Search for the cell housing the specified text and yield its [x, y] center coordinate. 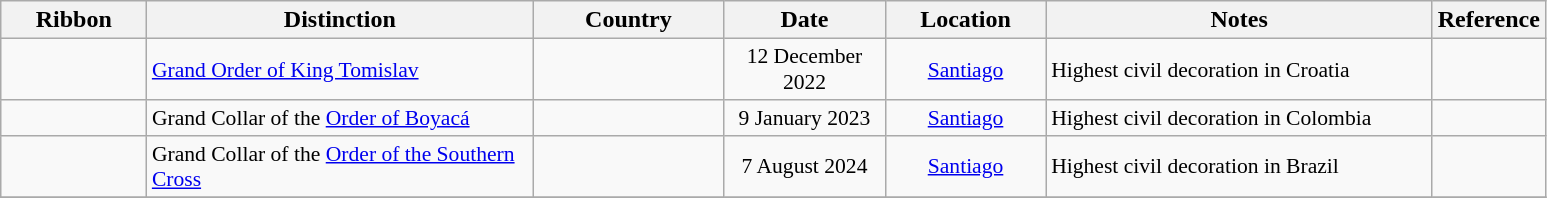
Highest civil decoration in Brazil [1239, 166]
12 December 2022 [804, 70]
7 August 2024 [804, 166]
Country [628, 20]
9 January 2023 [804, 118]
Location [966, 20]
Date [804, 20]
Highest civil decoration in Croatia [1239, 70]
Highest civil decoration in Colombia [1239, 118]
Grand Collar of the Order of the Southern Cross [340, 166]
Grand Order of King Tomislav [340, 70]
Reference [1488, 20]
Distinction [340, 20]
Ribbon [74, 20]
Grand Collar of the Order of Boyacá [340, 118]
Notes [1239, 20]
